Scan for the cell matching the given text and deliver its [x, y] coordinate at center. 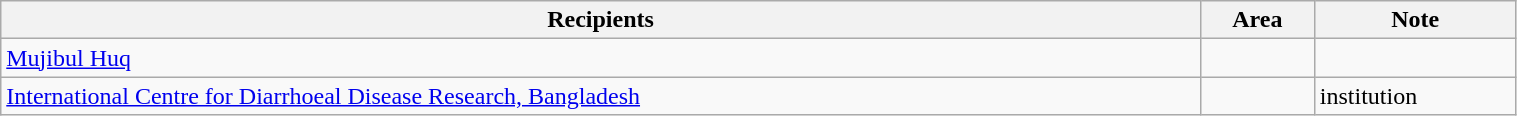
institution [1415, 96]
International Centre for Diarrhoeal Disease Research, Bangladesh [601, 96]
Recipients [601, 20]
Area [1257, 20]
Mujibul Huq [601, 58]
Note [1415, 20]
